For the text-containing cell, return its midpoint in [X, Y] coordinate format. 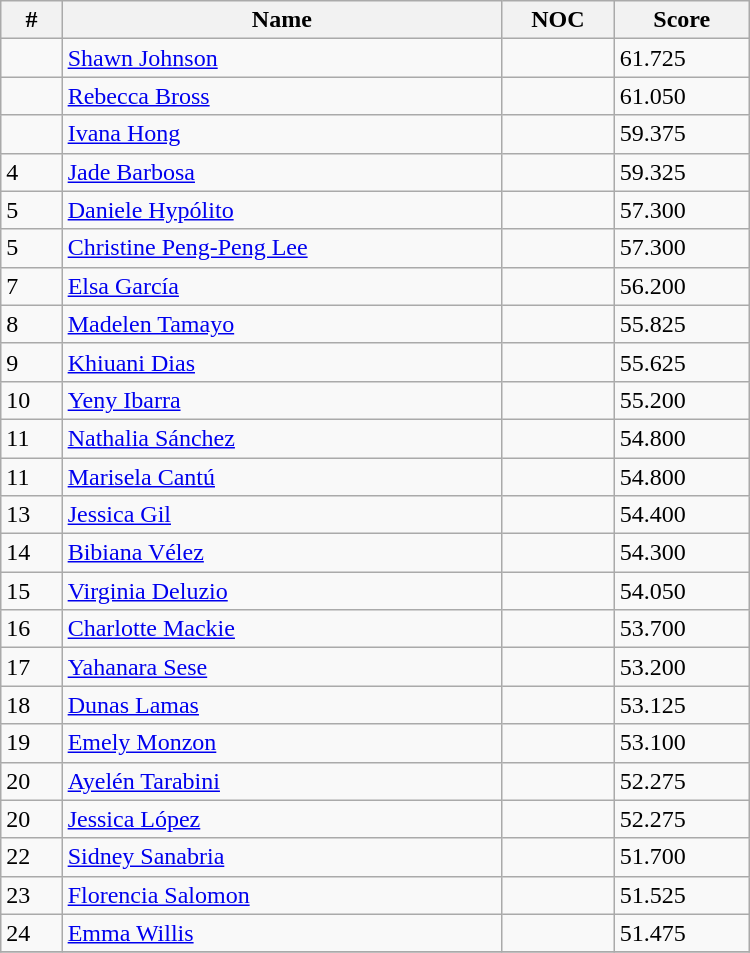
Khiuani Dias [282, 362]
Elsa García [282, 286]
Ivana Hong [282, 134]
19 [32, 743]
Jessica López [282, 819]
55.825 [682, 324]
Charlotte Mackie [282, 629]
Jessica Gil [282, 515]
Emma Willis [282, 933]
59.375 [682, 134]
53.200 [682, 667]
Score [682, 20]
23 [32, 895]
59.325 [682, 172]
61.725 [682, 58]
54.300 [682, 553]
18 [32, 705]
Madelen Tamayo [282, 324]
Dunas Lamas [282, 705]
56.200 [682, 286]
Rebecca Bross [282, 96]
Name [282, 20]
15 [32, 591]
4 [32, 172]
51.700 [682, 857]
Sidney Sanabria [282, 857]
Christine Peng-Peng Lee [282, 248]
24 [32, 933]
13 [32, 515]
51.475 [682, 933]
Jade Barbosa [282, 172]
55.200 [682, 400]
Marisela Cantú [282, 477]
9 [32, 362]
55.625 [682, 362]
# [32, 20]
10 [32, 400]
16 [32, 629]
54.400 [682, 515]
Bibiana Vélez [282, 553]
53.125 [682, 705]
Florencia Salomon [282, 895]
Emely Monzon [282, 743]
53.700 [682, 629]
Virginia Deluzio [282, 591]
Yahanara Sese [282, 667]
17 [32, 667]
7 [32, 286]
Daniele Hypólito [282, 210]
Shawn Johnson [282, 58]
54.050 [682, 591]
61.050 [682, 96]
8 [32, 324]
Nathalia Sánchez [282, 438]
22 [32, 857]
51.525 [682, 895]
14 [32, 553]
Yeny Ibarra [282, 400]
Ayelén Tarabini [282, 781]
NOC [558, 20]
53.100 [682, 743]
